Capture the cell that displays the provided text and extract its [X, Y] central coordinate. 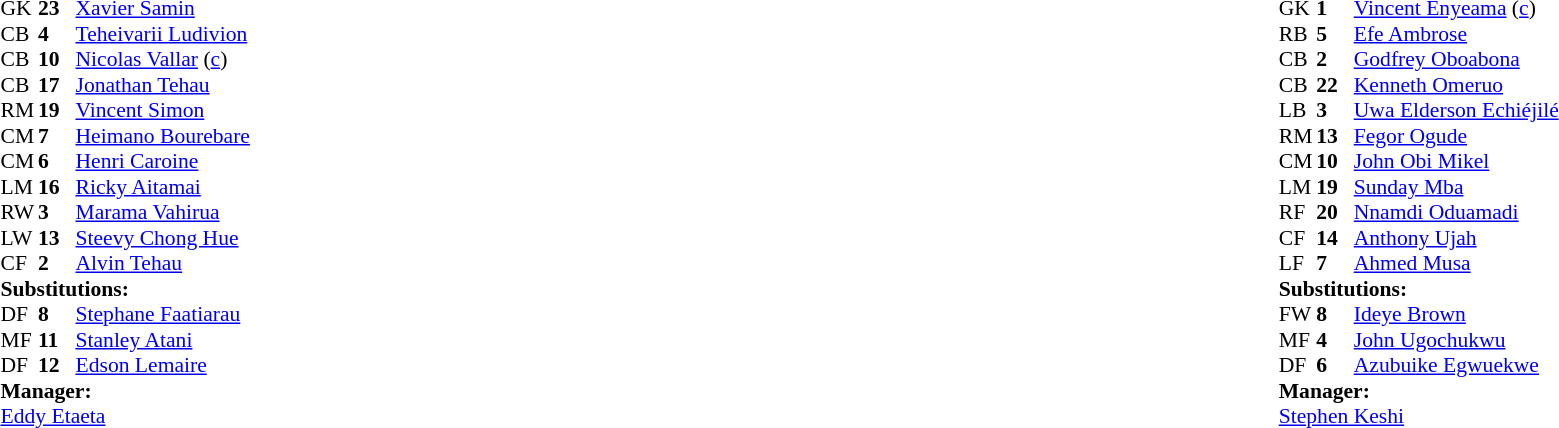
Ahmed Musa [1456, 263]
Nnamdi Oduamadi [1456, 213]
Ideye Brown [1456, 315]
16 [57, 187]
LB [1298, 111]
Uwa Elderson Echiéjilé [1456, 111]
Edson Lemaire [163, 365]
17 [57, 85]
John Ugochukwu [1456, 340]
Fegor Ogude [1456, 136]
11 [57, 340]
Efe Ambrose [1456, 34]
Godfrey Oboabona [1456, 59]
LF [1298, 263]
Jonathan Tehau [163, 85]
Henri Caroine [163, 161]
Kenneth Omeruo [1456, 85]
20 [1335, 213]
Alvin Tehau [163, 263]
Steevy Chong Hue [163, 238]
5 [1335, 34]
Teheivarii Ludivion [163, 34]
Stanley Atani [163, 340]
Marama Vahirua [163, 213]
14 [1335, 238]
Heimano Bourebare [163, 136]
Stephane Faatiarau [163, 315]
RF [1298, 213]
Ricky Aitamai [163, 187]
Anthony Ujah [1456, 238]
12 [57, 365]
LW [19, 238]
22 [1335, 85]
John Obi Mikel [1456, 161]
Sunday Mba [1456, 187]
Vincent Simon [163, 111]
Azubuike Egwuekwe [1456, 365]
Nicolas Vallar (c) [163, 59]
RW [19, 213]
RB [1298, 34]
FW [1298, 315]
